Extract the (X, Y) coordinate from the center of the cell holding the provided text.  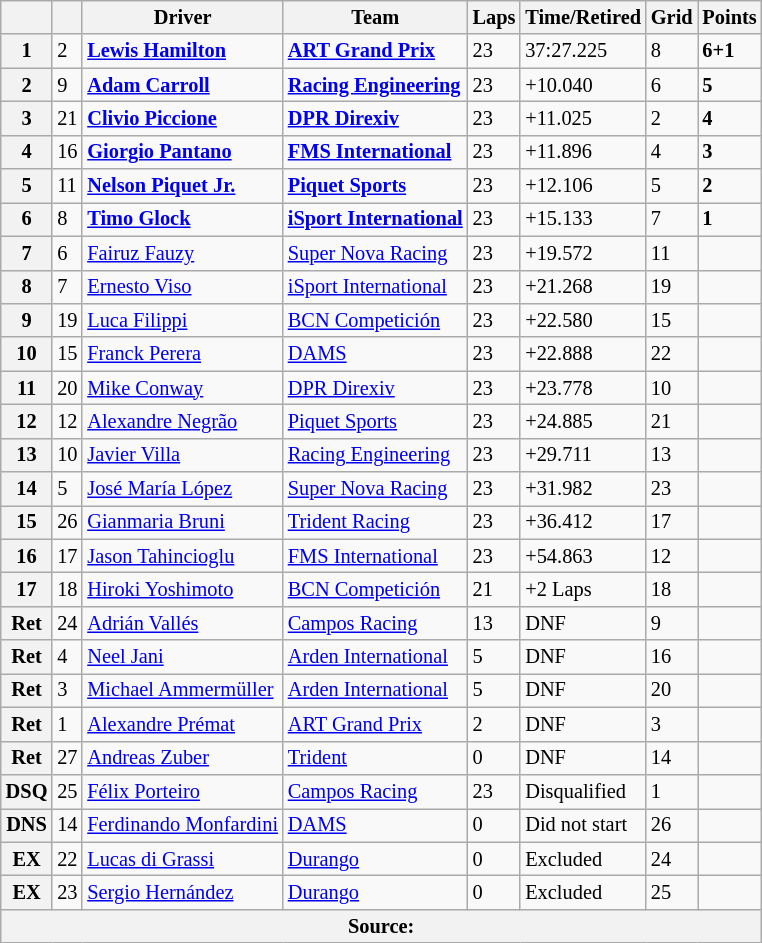
+29.711 (583, 455)
+11.896 (583, 152)
Alexandre Prémat (182, 724)
+11.025 (583, 118)
DNS (27, 825)
Nelson Piquet Jr. (182, 186)
Félix Porteiro (182, 791)
Ferdinando Monfardini (182, 825)
Disqualified (583, 791)
6+1 (730, 51)
Did not start (583, 825)
Adam Carroll (182, 85)
Sergio Hernández (182, 892)
Grid (672, 17)
Gianmaria Bruni (182, 522)
Jason Tahincioglu (182, 556)
Clivio Piccione (182, 118)
Laps (494, 17)
27 (67, 758)
Trident Racing (376, 522)
Hiroki Yoshimoto (182, 589)
Lucas di Grassi (182, 859)
Team (376, 17)
Adrián Vallés (182, 623)
+21.268 (583, 287)
+15.133 (583, 219)
Michael Ammermüller (182, 690)
Source: (382, 926)
Points (730, 17)
+19.572 (583, 253)
Trident (376, 758)
+22.888 (583, 354)
+22.580 (583, 320)
+2 Laps (583, 589)
37:27.225 (583, 51)
Timo Glock (182, 219)
Driver (182, 17)
+54.863 (583, 556)
José María López (182, 489)
Ernesto Viso (182, 287)
+24.885 (583, 421)
Javier Villa (182, 455)
Franck Perera (182, 354)
DSQ (27, 791)
Luca Filippi (182, 320)
Fairuz Fauzy (182, 253)
Neel Jani (182, 657)
Time/Retired (583, 17)
Alexandre Negrão (182, 421)
+31.982 (583, 489)
+23.778 (583, 388)
Lewis Hamilton (182, 51)
+12.106 (583, 186)
+10.040 (583, 85)
Andreas Zuber (182, 758)
Mike Conway (182, 388)
+36.412 (583, 522)
Giorgio Pantano (182, 152)
